Capture the cell that displays the provided text and extract its (x, y) central coordinate. 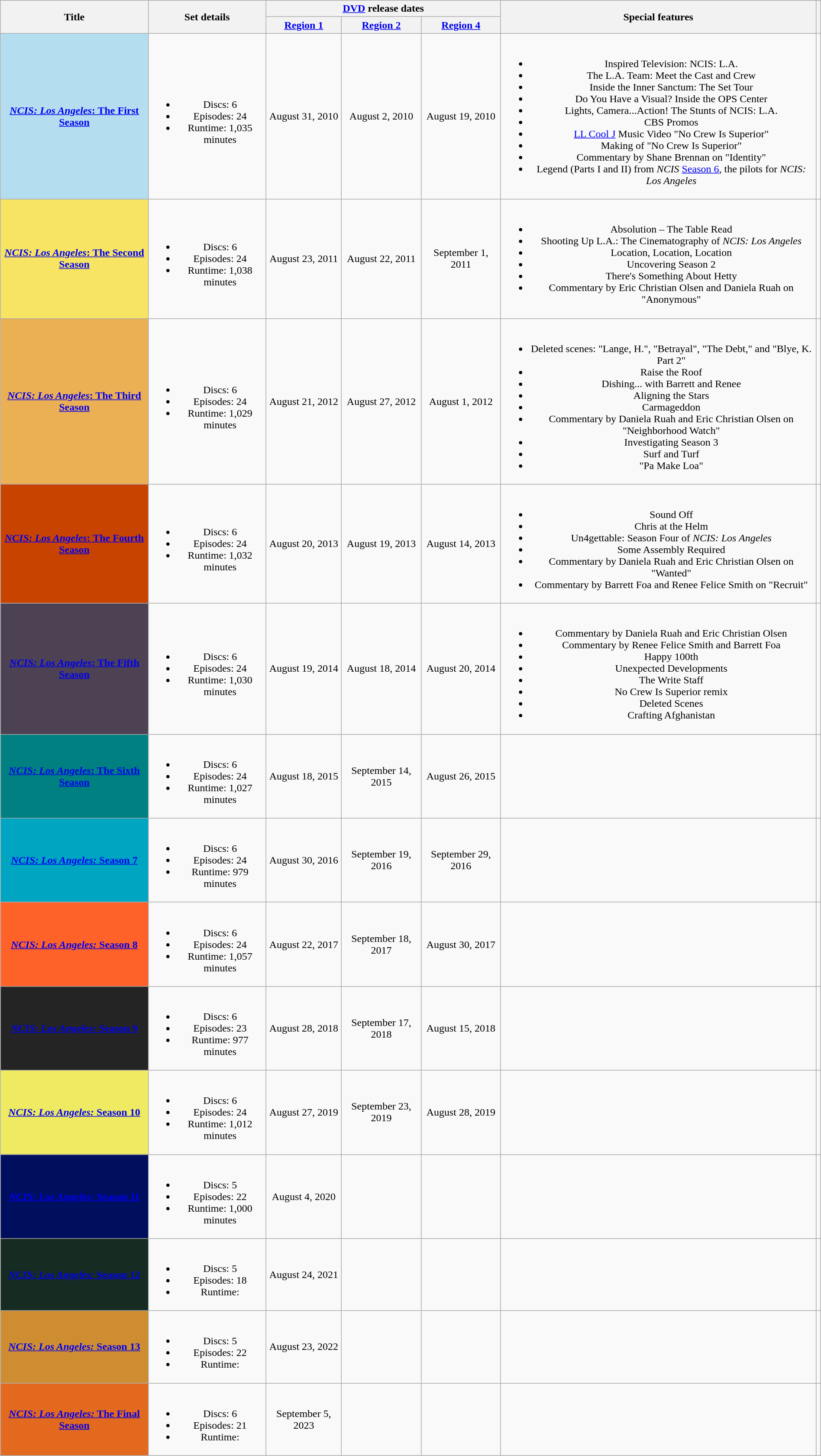
Discs: 6Episodes: 24Runtime: 1,038 minutes (207, 259)
NCIS: Los Angeles: Season 8 (74, 944)
Discs: 6Episodes: 24Runtime: 1,035 minutes (207, 116)
August 20, 2013 (304, 544)
NCIS: Los Angeles: The Second Season (74, 259)
September 29, 2016 (461, 860)
NCIS: Los Angeles: The First Season (74, 116)
Discs: 6Episodes: 24Runtime: 1,032 minutes (207, 544)
Discs: 6Episodes: 24Runtime: 979 minutes (207, 860)
August 1, 2012 (461, 401)
August 22, 2017 (304, 944)
September 18, 2017 (381, 944)
August 20, 2014 (461, 669)
August 2, 2010 (381, 116)
NCIS: Los Angeles: Season 9 (74, 1028)
Discs: 6Episodes: 21Runtime: (207, 1420)
NCIS: Los Angeles: The Sixth Season (74, 776)
September 19, 2016 (381, 860)
August 21, 2012 (304, 401)
August 27, 2019 (304, 1112)
August 19, 2010 (461, 116)
August 18, 2014 (381, 669)
NCIS: Los Angeles: Season 10 (74, 1112)
August 26, 2015 (461, 776)
Discs: 6Episodes: 23Runtime: 977 minutes (207, 1028)
NCIS: Los Angeles: Season 13 (74, 1347)
August 23, 2011 (304, 259)
Special features (658, 17)
Discs: 6Episodes: 24Runtime: 1,057 minutes (207, 944)
NCIS: Los Angeles: Season 7 (74, 860)
Title (74, 17)
September 17, 2018 (381, 1028)
September 1, 2011 (461, 259)
NCIS: Los Angeles: The Third Season (74, 401)
August 15, 2018 (461, 1028)
NCIS: Los Angeles: The Final Season (74, 1420)
Set details (207, 17)
Discs: 6Episodes: 24Runtime: 1,029 minutes (207, 401)
August 19, 2014 (304, 669)
August 18, 2015 (304, 776)
Discs: 5Episodes: 22Runtime: (207, 1347)
NCIS: Los Angeles: The Fifth Season (74, 669)
August 30, 2016 (304, 860)
August 31, 2010 (304, 116)
August 14, 2013 (461, 544)
August 22, 2011 (381, 259)
Discs: 6Episodes: 24Runtime: 1,012 minutes (207, 1112)
August 30, 2017 (461, 944)
September 23, 2019 (381, 1112)
Discs: 6Episodes: 24Runtime: 1,030 minutes (207, 669)
August 4, 2020 (304, 1197)
August 23, 2022 (304, 1347)
Region 1 (304, 25)
DVD release dates (383, 9)
NCIS: Los Angeles: The Fourth Season (74, 544)
September 5, 2023 (304, 1420)
Discs: 5Episodes: 22Runtime: 1,000 minutes (207, 1197)
September 14, 2015 (381, 776)
Region 2 (381, 25)
August 24, 2021 (304, 1275)
August 19, 2013 (381, 544)
August 28, 2019 (461, 1112)
August 27, 2012 (381, 401)
Discs: 6Episodes: 24Runtime: 1,027 minutes (207, 776)
August 28, 2018 (304, 1028)
Discs: 5Episodes: 18Runtime: (207, 1275)
NCIS: Los Angeles: Season 11 (74, 1197)
Region 4 (461, 25)
NCIS: Los Angeles: Season 12 (74, 1275)
